Pinpoint the cell where the given text exists, returning its (x, y) midpoint coordinate. 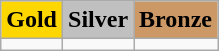
Bronze (176, 20)
Gold (32, 20)
Silver (98, 20)
